Identify which cell holds the provided text, then report its [x, y] central coordinate. 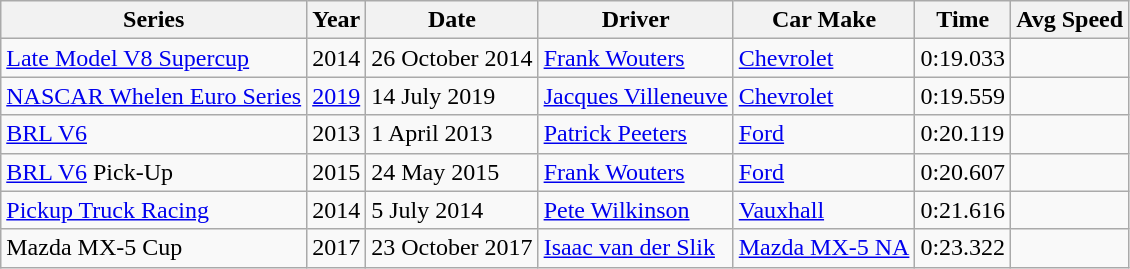
23 October 2017 [452, 248]
Avg Speed [1070, 20]
0:19.033 [963, 58]
BRL V6 [154, 134]
14 July 2019 [452, 96]
Mazda MX-5 Cup [154, 248]
NASCAR Whelen Euro Series [154, 96]
Late Model V8 Supercup [154, 58]
2013 [336, 134]
Vauxhall [824, 210]
0:20.607 [963, 172]
0:19.559 [963, 96]
26 October 2014 [452, 58]
5 July 2014 [452, 210]
Pickup Truck Racing [154, 210]
Time [963, 20]
Patrick Peeters [636, 134]
0:23.322 [963, 248]
Mazda MX-5 NA [824, 248]
Pete Wilkinson [636, 210]
0:21.616 [963, 210]
2019 [336, 96]
1 April 2013 [452, 134]
0:20.119 [963, 134]
Jacques Villeneuve [636, 96]
Series [154, 20]
Driver [636, 20]
Year [336, 20]
2017 [336, 248]
Isaac van der Slik [636, 248]
BRL V6 Pick-Up [154, 172]
24 May 2015 [452, 172]
2015 [336, 172]
Date [452, 20]
Car Make [824, 20]
